Locate the cell with the specified text and output its (x, y) center coordinate. 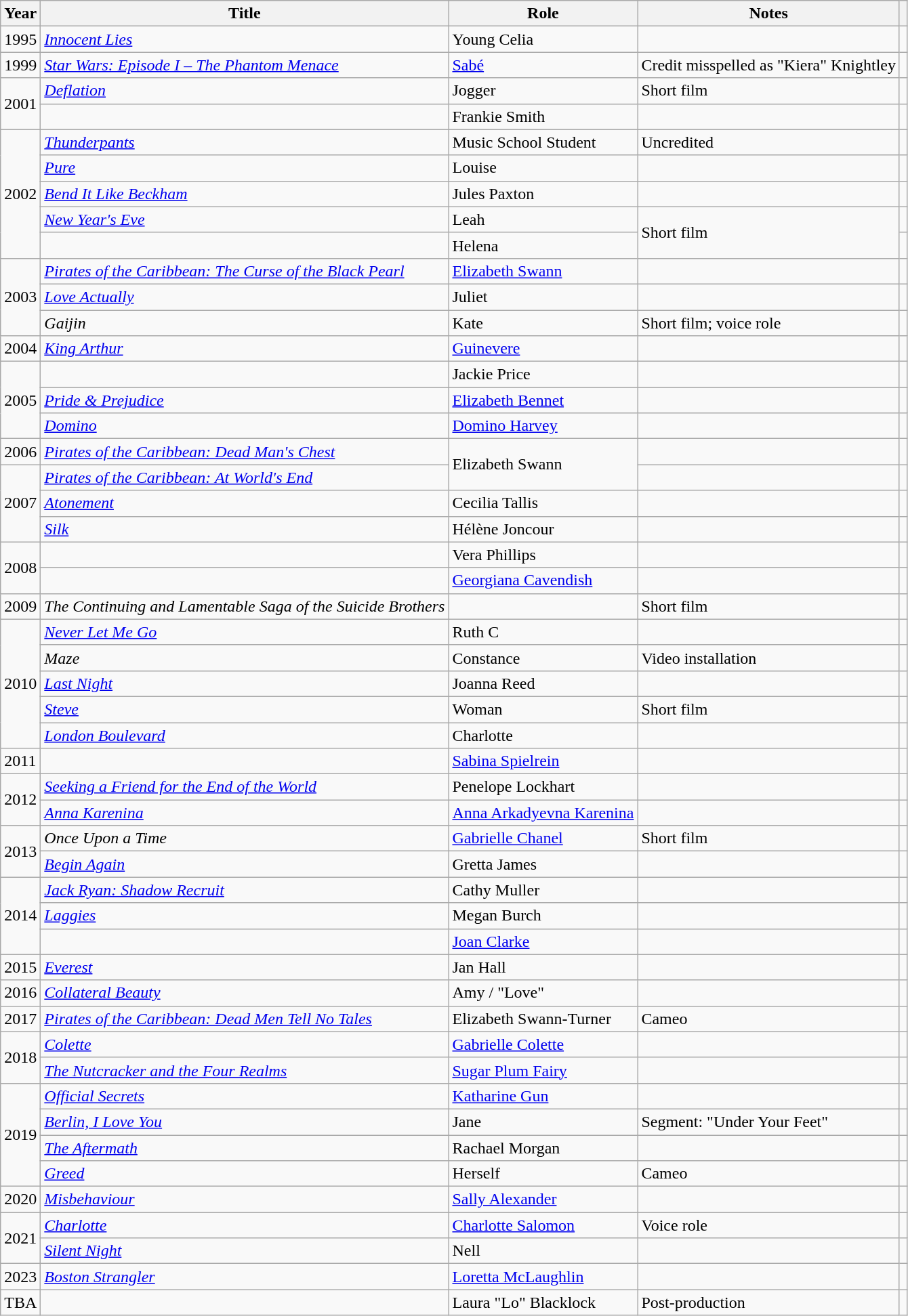
2006 (20, 452)
Greed (245, 1174)
2021 (20, 1238)
Steve (245, 709)
Never Let Me Go (245, 632)
Anna Arkadyevna Karenina (543, 813)
Loretta McLaughlin (543, 1277)
Pride & Prejudice (245, 400)
Notes (768, 14)
Atonement (245, 503)
Misbehaviour (245, 1200)
Year (20, 14)
Role (543, 14)
Gretta James (543, 864)
Jan Hall (543, 967)
Video installation (768, 658)
The Continuing and Lamentable Saga of the Suicide Brothers (245, 606)
Joan Clarke (543, 941)
London Boulevard (245, 735)
Laggies (245, 916)
Georgiana Cavendish (543, 580)
Everest (245, 967)
Title (245, 14)
Elizabeth Bennet (543, 400)
Bend It Like Beckham (245, 194)
Jack Ryan: Shadow Recruit (245, 890)
Sally Alexander (543, 1200)
Pirates of the Caribbean: The Curse of the Black Pearl (245, 271)
Last Night (245, 683)
2009 (20, 606)
Love Actually (245, 297)
Vera Phillips (543, 555)
Silk (245, 529)
Pure (245, 168)
Helena (543, 245)
2014 (20, 916)
The Aftermath (245, 1148)
2007 (20, 503)
Silent Night (245, 1251)
Cathy Muller (543, 890)
Juliet (543, 297)
Young Celia (543, 39)
1999 (20, 65)
Pirates of the Caribbean: Dead Man's Chest (245, 452)
Penelope Lockhart (543, 787)
2003 (20, 297)
2004 (20, 349)
1995 (20, 39)
Pirates of the Caribbean: Dead Men Tell No Tales (245, 1019)
Leah (543, 219)
Domino Harvey (543, 426)
Innocent Lies (245, 39)
Once Upon a Time (245, 839)
Thunderpants (245, 142)
Rachael Morgan (543, 1148)
2015 (20, 967)
Credit misspelled as "Kiera" Knightley (768, 65)
Megan Burch (543, 916)
Jane (543, 1122)
Segment: "Under Your Feet" (768, 1122)
Music School Student (543, 142)
2008 (20, 568)
Amy / "Love" (543, 993)
Voice role (768, 1225)
Jules Paxton (543, 194)
Laura "Lo" Blacklock (543, 1302)
2018 (20, 1057)
Guinevere (543, 349)
Maze (245, 658)
Boston Strangler (245, 1277)
Katharine Gun (543, 1096)
Berlin, I Love You (245, 1122)
Gaijin (245, 323)
2002 (20, 194)
Short film; voice role (768, 323)
Hélène Joncour (543, 529)
Constance (543, 658)
2020 (20, 1200)
2017 (20, 1019)
Sabé (543, 65)
Uncredited (768, 142)
Colette (245, 1044)
Sugar Plum Fairy (543, 1070)
Deflation (245, 91)
Louise (543, 168)
Charlotte Salomon (543, 1225)
Anna Karenina (245, 813)
Sabina Spielrein (543, 761)
Pirates of the Caribbean: At World's End (245, 477)
Post-production (768, 1302)
Elizabeth Swann-Turner (543, 1019)
2023 (20, 1277)
2011 (20, 761)
Herself (543, 1174)
Joanna Reed (543, 683)
2012 (20, 800)
Woman (543, 709)
2016 (20, 993)
Collateral Beauty (245, 993)
Kate (543, 323)
Star Wars: Episode I – The Phantom Menace (245, 65)
Cecilia Tallis (543, 503)
Gabrielle Chanel (543, 839)
Frankie Smith (543, 116)
2001 (20, 104)
Begin Again (245, 864)
Seeking a Friend for the End of the World (245, 787)
Domino (245, 426)
Jackie Price (543, 375)
2019 (20, 1134)
Jogger (543, 91)
2010 (20, 683)
The Nutcracker and the Four Realms (245, 1070)
Ruth C (543, 632)
TBA (20, 1302)
Official Secrets (245, 1096)
Nell (543, 1251)
King Arthur (245, 349)
2005 (20, 400)
2013 (20, 851)
Gabrielle Colette (543, 1044)
New Year's Eve (245, 219)
